Provide the [x, y] coordinate of the cell's center where the given text is located.  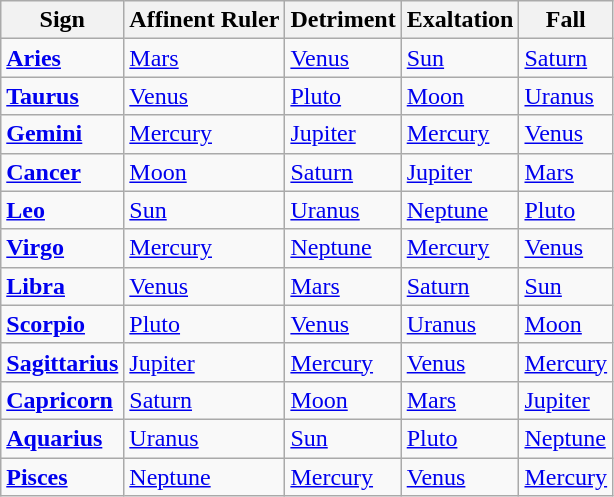
Detriment [343, 20]
Aquarius [62, 438]
Scorpio [62, 324]
Sagittarius [62, 362]
Virgo [62, 248]
Exaltation [460, 20]
Taurus [62, 96]
Aries [62, 58]
Gemini [62, 134]
Pisces [62, 477]
Libra [62, 286]
Sign [62, 20]
Capricorn [62, 400]
Leo [62, 210]
Cancer [62, 172]
Fall [566, 20]
Affinent Ruler [204, 20]
